Determine the (X, Y) coordinate at the center of the cell enclosing the given text.  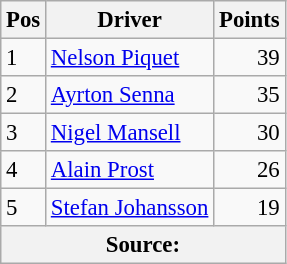
Alain Prost (130, 170)
1 (24, 58)
3 (24, 133)
Source: (143, 245)
19 (250, 208)
Nelson Piquet (130, 58)
5 (24, 208)
35 (250, 95)
39 (250, 58)
4 (24, 170)
30 (250, 133)
Stefan Johansson (130, 208)
26 (250, 170)
Points (250, 20)
Ayrton Senna (130, 95)
Pos (24, 20)
Driver (130, 20)
2 (24, 95)
Nigel Mansell (130, 133)
